Pinpoint the cell where the given text exists, returning its (X, Y) midpoint coordinate. 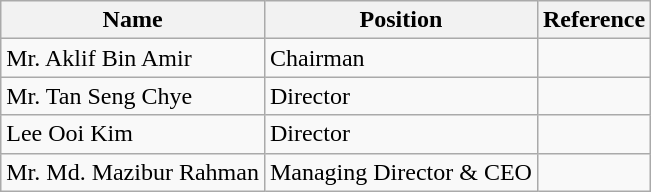
Name (133, 20)
Managing Director & CEO (400, 172)
Mr. Tan Seng Chye (133, 96)
Mr. Aklif Bin Amir (133, 58)
Lee Ooi Kim (133, 134)
Reference (594, 20)
Chairman (400, 58)
Mr. Md. Mazibur Rahman (133, 172)
Position (400, 20)
